Pinpoint the cell where the given text exists, returning its [X, Y] midpoint coordinate. 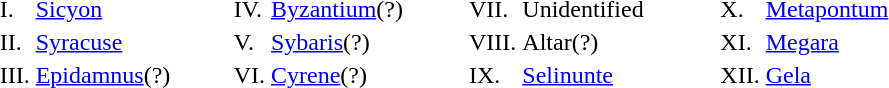
V. [249, 42]
Sybaris(?) [368, 42]
Altar(?) [618, 42]
VIII. [493, 42]
XI. [740, 42]
Syracuse [132, 42]
